Provide the [X, Y] coordinate of the cell's center where the given text is located.  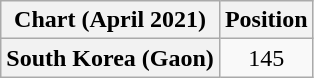
South Korea (Gaon) [110, 58]
145 [266, 58]
Position [266, 20]
Chart (April 2021) [110, 20]
